Identify which cell holds the provided text, then report its [x, y] central coordinate. 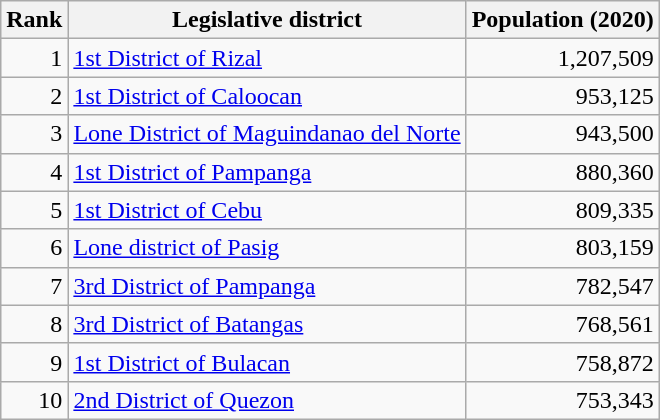
9 [34, 362]
3rd District of Pampanga [267, 286]
1,207,509 [562, 58]
880,360 [562, 172]
10 [34, 400]
1 [34, 58]
Lone district of Pasig [267, 248]
7 [34, 286]
809,335 [562, 210]
768,561 [562, 324]
2 [34, 96]
1st District of Cebu [267, 210]
6 [34, 248]
943,500 [562, 134]
Lone District of Maguindanao del Norte [267, 134]
1st District of Bulacan [267, 362]
Rank [34, 20]
3rd District of Batangas [267, 324]
2nd District of Quezon [267, 400]
8 [34, 324]
1st District of Rizal [267, 58]
803,159 [562, 248]
782,547 [562, 286]
758,872 [562, 362]
953,125 [562, 96]
1st District of Pampanga [267, 172]
4 [34, 172]
3 [34, 134]
Population (2020) [562, 20]
Legislative district [267, 20]
5 [34, 210]
753,343 [562, 400]
1st District of Caloocan [267, 96]
